Return the (X, Y) coordinate for the center point of the cell that contains the specified text.  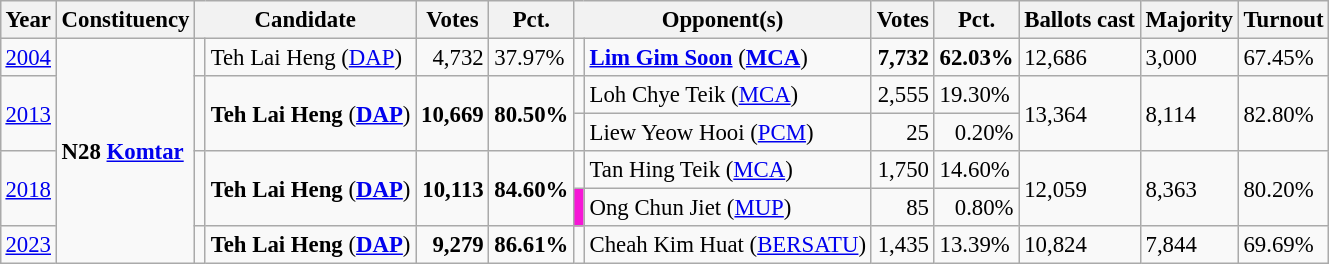
7,844 (1189, 245)
Cheah Kim Huat (BERSATU) (728, 245)
Ong Chun Jiet (MUP) (728, 208)
Turnout (1284, 20)
10,824 (1080, 245)
7,732 (902, 57)
Ballots cast (1080, 20)
Majority (1189, 20)
62.03% (976, 57)
12,686 (1080, 57)
14.60% (976, 170)
19.30% (976, 95)
13,364 (1080, 114)
Opponent(s) (723, 20)
0.80% (976, 208)
4,732 (452, 57)
82.80% (1284, 114)
Candidate (306, 20)
N28 Komtar (125, 151)
85 (902, 208)
80.50% (532, 114)
9,279 (452, 245)
Constituency (125, 20)
Year (28, 20)
25 (902, 133)
3,000 (1189, 57)
2013 (28, 114)
69.69% (1284, 245)
Liew Yeow Hooi (PCM) (728, 133)
2,555 (902, 95)
Tan Hing Teik (MCA) (728, 170)
86.61% (532, 245)
67.45% (1284, 57)
1,435 (902, 245)
8,363 (1189, 188)
Lim Gim Soon (MCA) (728, 57)
84.60% (532, 188)
2004 (28, 57)
2018 (28, 188)
0.20% (976, 133)
8,114 (1189, 114)
37.97% (532, 57)
Loh Chye Teik (MCA) (728, 95)
80.20% (1284, 188)
10,113 (452, 188)
12,059 (1080, 188)
1,750 (902, 170)
2023 (28, 245)
13.39% (976, 245)
10,669 (452, 114)
